Extract the (X, Y) coordinate from the center of the cell holding the provided text.  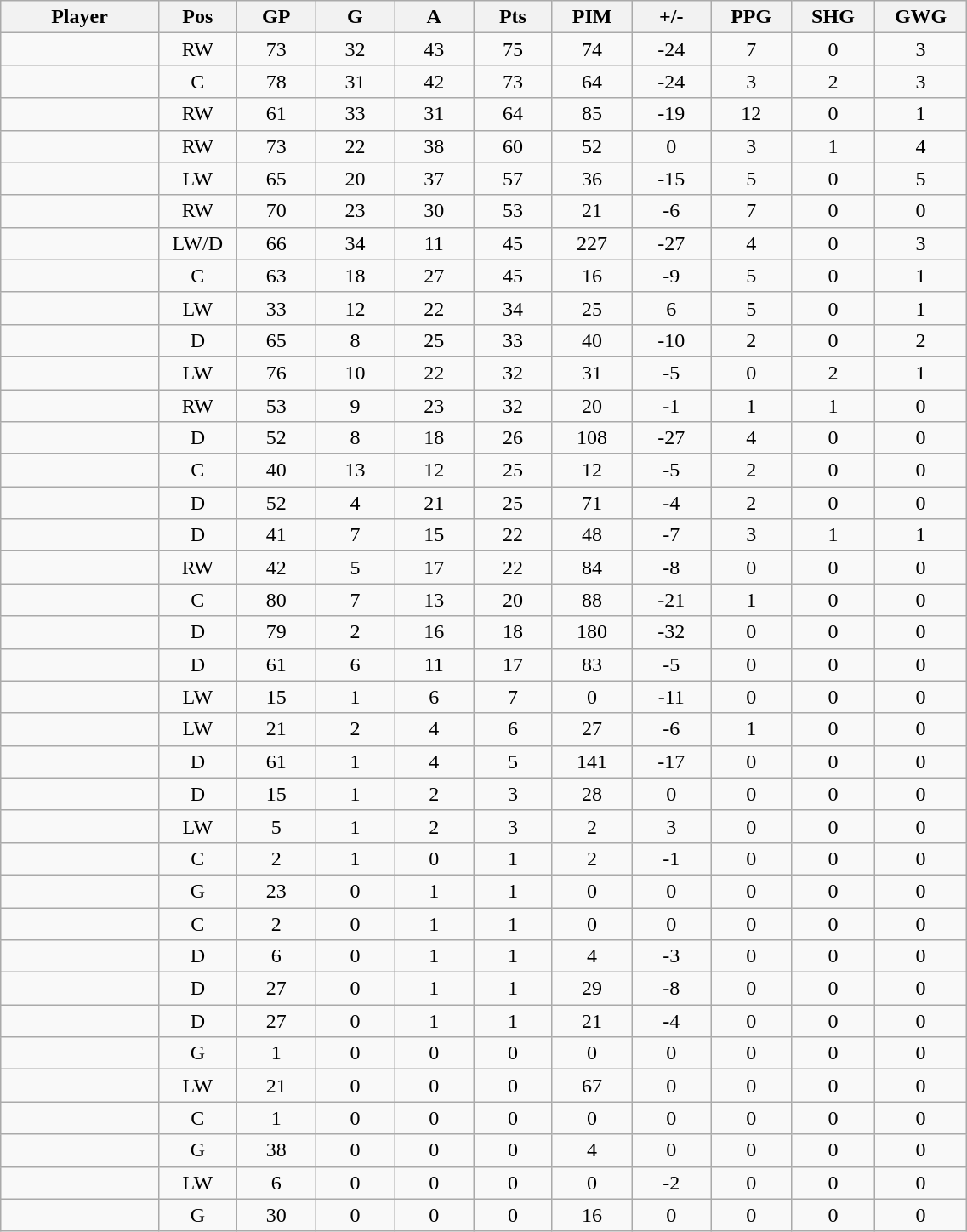
SHG (833, 17)
36 (592, 179)
10 (356, 373)
227 (592, 243)
26 (514, 438)
9 (356, 406)
-17 (672, 761)
GP (276, 17)
-32 (672, 632)
180 (592, 632)
85 (592, 114)
-9 (672, 276)
Pts (514, 17)
78 (276, 82)
80 (276, 600)
83 (592, 664)
LW/D (197, 243)
108 (592, 438)
74 (592, 49)
-11 (672, 697)
88 (592, 600)
-15 (672, 179)
79 (276, 632)
28 (592, 794)
-21 (672, 600)
71 (592, 503)
Player (80, 17)
PIM (592, 17)
-7 (672, 535)
67 (592, 1086)
37 (434, 179)
29 (592, 989)
43 (434, 49)
84 (592, 568)
66 (276, 243)
57 (514, 179)
PPG (752, 17)
141 (592, 761)
+/- (672, 17)
-10 (672, 340)
-3 (672, 956)
Pos (197, 17)
41 (276, 535)
75 (514, 49)
-2 (672, 1183)
70 (276, 211)
76 (276, 373)
-19 (672, 114)
48 (592, 535)
A (434, 17)
63 (276, 276)
60 (514, 146)
GWG (920, 17)
